From the cell containing the given text, extract its center point as (x, y) coordinate. 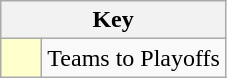
Teams to Playoffs (134, 58)
Key (114, 20)
